Search for the cell housing the specified text and yield its [x, y] center coordinate. 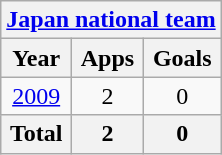
Year [36, 58]
Japan national team [111, 20]
Apps [108, 58]
2009 [36, 96]
Goals [182, 58]
Total [36, 134]
